Search for the cell housing the specified text and yield its (x, y) center coordinate. 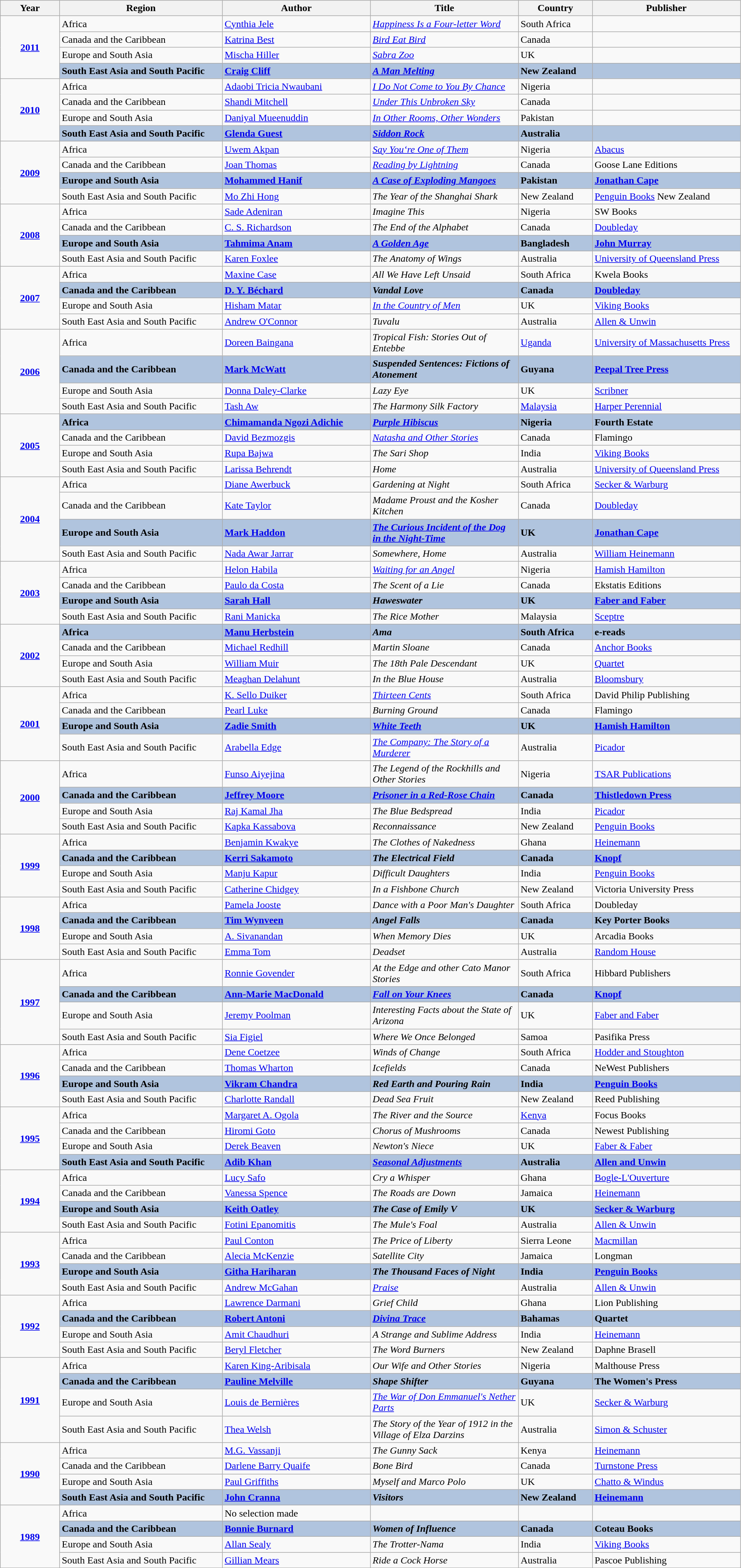
Rupa Bajwa (296, 453)
Bloomsbury (666, 679)
Country (555, 8)
2003 (30, 593)
Turnstone Press (666, 1466)
Prisoner in a Red-Rose Chain (445, 795)
Kate Taylor (296, 506)
Donna Daley-Clarke (296, 390)
Chatto & Windus (666, 1482)
Malthouse Press (666, 1366)
Thistledown Press (666, 795)
Reconnaissance (445, 827)
Year (30, 8)
Gillian Mears (296, 1560)
1991 (30, 1400)
Bogle-L'Ouverture (666, 1178)
Haweswater (445, 601)
Benjamin Kwakye (296, 842)
Cynthia Jele (296, 24)
In the Country of Men (445, 306)
Happiness Is a Four-letter Word (445, 24)
2006 (30, 372)
Daniyal Mueenuddin (296, 118)
Interesting Facts about the State of Arizona (445, 1015)
Zadie Smith (296, 726)
Maxine Case (296, 274)
Rani Manicka (296, 616)
Helon Habila (296, 569)
Waiting for an Angel (445, 569)
Mischa Hiller (296, 55)
D. Y. Béchard (296, 290)
Charlotte Randall (296, 1099)
Divina Trace (445, 1319)
The Legend of the Rockhills and Other Stories (445, 774)
Peepal Tree Press (666, 369)
Deadset (445, 952)
2009 (30, 172)
In Other Rooms, Other Wonders (445, 118)
2008 (30, 235)
John Murray (666, 243)
Uwem Akpan (296, 149)
Samoa (555, 1036)
Daphne Brasell (666, 1350)
Keith Oatley (296, 1209)
Alecia McKenzie (296, 1256)
Craig Cliff (296, 71)
2010 (30, 110)
Random House (666, 952)
Emma Tom (296, 952)
2005 (30, 445)
Victoria University Press (666, 889)
Adaobi Tricia Nwaubani (296, 86)
A Strange and Sublime Address (445, 1334)
Larissa Behrendt (296, 469)
Hodder and Stoughton (666, 1052)
Funso Aiyejina (296, 774)
Uganda (555, 342)
SW Books (666, 212)
Red Earth and Pouring Rain (445, 1084)
Manu Herbstein (296, 632)
Kapka Kassabova (296, 827)
Paulo da Costa (296, 585)
C. S. Richardson (296, 228)
Thirteen Cents (445, 695)
Derek Beaven (296, 1146)
Margaret A. Ogola (296, 1115)
Author (296, 8)
2002 (30, 655)
Under This Unbroken Sky (445, 102)
Raj Kamal Jha (296, 811)
Mark Haddon (296, 532)
In a Fishbone Church (445, 889)
The Electrical Field (445, 858)
Faber & Faber (666, 1146)
e-reads (666, 632)
Hisham Matar (296, 306)
Meaghan Delahunt (296, 679)
Tim Wynveen (296, 920)
2001 (30, 723)
Bahamas (555, 1319)
2011 (30, 47)
Thea Welsh (296, 1429)
Doreen Baingana (296, 342)
Fourth Estate (666, 422)
The Sari Shop (445, 453)
The Company: The Story of a Murderer (445, 747)
Jeffrey Moore (296, 795)
Madame Proust and the Kosher Kitchen (445, 506)
Lawrence Darmani (296, 1303)
Sceptre (666, 616)
The Year of the Shanghai Shark (445, 196)
Burning Ground (445, 710)
Githa Hariharan (296, 1271)
All We Have Left Unsaid (445, 274)
Purple Hibiscus (445, 422)
Chimamanda Ngozi Adichie (296, 422)
Amit Chaudhuri (296, 1334)
Pauline Melville (296, 1381)
Ekstatis Editions (666, 585)
Tuvalu (445, 321)
Angel Falls (445, 920)
The Clothes of Nakedness (445, 842)
Newton's Niece (445, 1146)
Fotini Epanomitis (296, 1224)
1996 (30, 1076)
M.G. Vassanji (296, 1450)
Robert Antoni (296, 1319)
Allen and Unwin (666, 1162)
Sabra Zoo (445, 55)
Thomas Wharton (296, 1068)
Abacus (666, 149)
Hiromi Goto (296, 1131)
Natasha and Other Stories (445, 437)
Lion Publishing (666, 1303)
Difficult Daughters (445, 873)
Andrew O'Connor (296, 321)
Grief Child (445, 1303)
Fall on Your Knees (445, 994)
Andrew McGahan (296, 1287)
Suspended Sentences: Fictions of Atonement (445, 369)
Shandi Mitchell (296, 102)
Goose Lane Editions (666, 165)
No selection made (296, 1513)
Karen Foxlee (296, 259)
White Teeth (445, 726)
The Story of the Year of 1912 in the Village of Elza Darzins (445, 1429)
Sade Adeniran (296, 212)
The War of Don Emmanuel's Nether Parts (445, 1402)
1992 (30, 1326)
Hibbard Publishers (666, 973)
1989 (30, 1536)
A Golden Age (445, 243)
Arabella Edge (296, 747)
Joan Thomas (296, 165)
Penguin Books New Zealand (666, 196)
Publisher (666, 8)
The Women's Press (666, 1381)
Allan Sealy (296, 1544)
Siddon Rock (445, 133)
Mo Zhi Hong (296, 196)
Tropical Fish: Stories Out of Entebbe (445, 342)
In the Blue House (445, 679)
Ann-Marie MacDonald (296, 994)
Glenda Guest (296, 133)
John Cranna (296, 1497)
NeWest Publishers (666, 1068)
Pearl Luke (296, 710)
Gardening at Night (445, 485)
The Rice Mother (445, 616)
Pascoe Publishing (666, 1560)
Where We Once Belonged (445, 1036)
Sarah Hall (296, 601)
Vandal Love (445, 290)
Macmillan (666, 1240)
Women of Influence (445, 1529)
The Blue Bedspread (445, 811)
Icefields (445, 1068)
The Trotter-Nama (445, 1544)
Ride a Cock Horse (445, 1560)
Longman (666, 1256)
The 18th Pale Descendant (445, 663)
Say You‘re One of Them (445, 149)
Manju Kapur (296, 873)
Ronnie Govender (296, 973)
Catherine Chidgey (296, 889)
Sia Figiel (296, 1036)
William Muir (296, 663)
Lucy Safo (296, 1178)
Scribner (666, 390)
Winds of Change (445, 1052)
David Philip Publishing (666, 695)
Vanessa Spence (296, 1193)
The Mule's Foal (445, 1224)
Lazy Eye (445, 390)
The Curious Incident of the Dog in the Night-Time (445, 532)
Sierra Leone (555, 1240)
When Memory Dies (445, 936)
University of Massachusetts Press (666, 342)
Our Wife and Other Stories (445, 1366)
1997 (30, 1002)
The Price of Liberty (445, 1240)
The Thousand Faces of Night (445, 1271)
Michael Redhill (296, 648)
Tahmima Anam (296, 243)
2007 (30, 298)
Pamela Jooste (296, 905)
Shape Shifter (445, 1381)
Jeremy Poolman (296, 1015)
Harper Perennial (666, 406)
Mohammed Hanif (296, 180)
Mark McWatt (296, 369)
Seasonal Adjustments (445, 1162)
2004 (30, 519)
The End of the Alphabet (445, 228)
Nada Awar Jarrar (296, 554)
Cry a Whisper (445, 1178)
Home (445, 469)
Anchor Books (666, 648)
William Heinemann (666, 554)
The Word Burners (445, 1350)
1999 (30, 866)
Kerri Sakamoto (296, 858)
The Gunny Sack (445, 1450)
Adib Khan (296, 1162)
Ama (445, 632)
Louis de Bernières (296, 1402)
1994 (30, 1201)
Satellite City (445, 1256)
The River and the Source (445, 1115)
1998 (30, 928)
Darlene Barry Quaife (296, 1466)
Tash Aw (296, 406)
Paul Conton (296, 1240)
1990 (30, 1474)
Katrina Best (296, 39)
Coteau Books (666, 1529)
TSAR Publications (666, 774)
Imagine This (445, 212)
Praise (445, 1287)
Dead Sea Fruit (445, 1099)
Arcadia Books (666, 936)
I Do Not Come to You By Chance (445, 86)
Visitors (445, 1497)
Newest Publishing (666, 1131)
Reed Publishing (666, 1099)
Vikram Chandra (296, 1084)
Bird Eat Bird (445, 39)
Somewhere, Home (445, 554)
The Scent of a Lie (445, 585)
A Man Melting (445, 71)
Paul Griffiths (296, 1482)
Beryl Fletcher (296, 1350)
Myself and Marco Polo (445, 1482)
Martin Sloane (445, 648)
Chorus of Mushrooms (445, 1131)
The Anatomy of Wings (445, 259)
David Bezmozgis (296, 437)
Bangladesh (555, 243)
Bone Bird (445, 1466)
A Case of Exploding Mangoes (445, 180)
K. Sello Duiker (296, 695)
Bonnie Burnard (296, 1529)
2000 (30, 797)
Dance with a Poor Man's Daughter (445, 905)
A. Sivanandan (296, 936)
At the Edge and other Cato Manor Stories (445, 973)
Diane Awerbuck (296, 485)
Dene Coetzee (296, 1052)
1995 (30, 1138)
The Case of Emily V (445, 1209)
1993 (30, 1264)
Pasifika Press (666, 1036)
Focus Books (666, 1115)
The Harmony Silk Factory (445, 406)
Title (445, 8)
Karen King-Aribisala (296, 1366)
The Roads are Down (445, 1193)
Simon & Schuster (666, 1429)
Kwela Books (666, 274)
Reading by Lightning (445, 165)
Key Porter Books (666, 920)
Region (141, 8)
